Capture the cell that displays the provided text and extract its (X, Y) central coordinate. 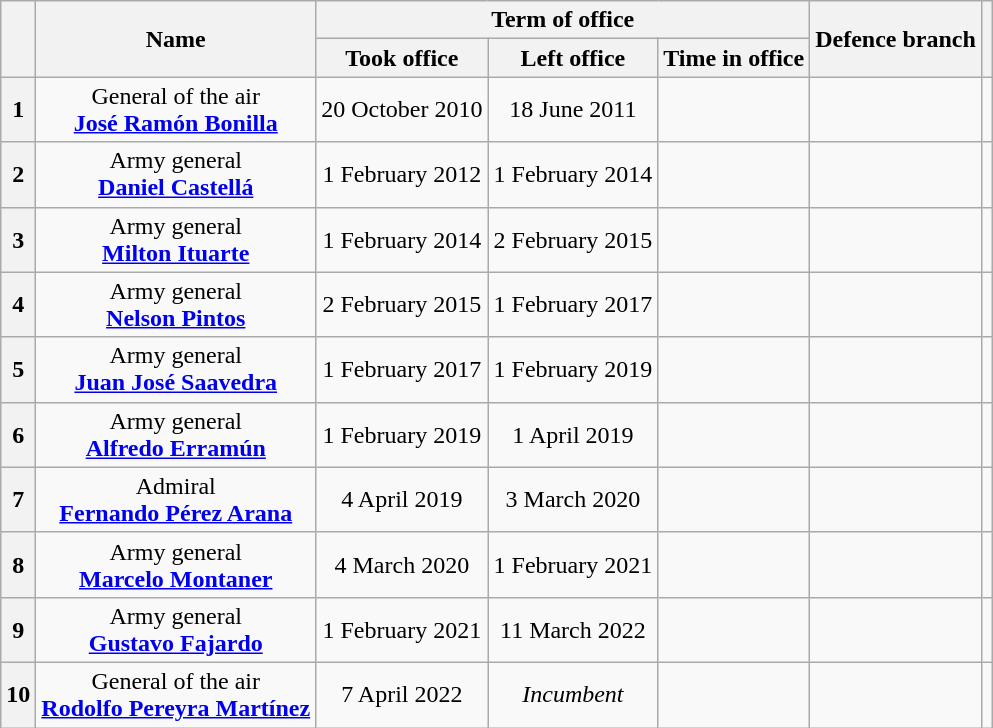
3 March 2020 (573, 500)
1 February 2012 (402, 174)
Left office (573, 58)
Time in office (734, 58)
20 October 2010 (402, 110)
Army generalJuan José Saavedra (176, 370)
Army generalMilton Ituarte (176, 240)
6 (18, 434)
10 (18, 694)
4 April 2019 (402, 500)
1 April 2019 (573, 434)
8 (18, 564)
Defence branch (896, 39)
Term of office (563, 20)
4 March 2020 (402, 564)
11 March 2022 (573, 630)
18 June 2011 (573, 110)
2 (18, 174)
Incumbent (573, 694)
Army generalAlfredo Erramún (176, 434)
General of the airJosé Ramón Bonilla (176, 110)
Army generalGustavo Fajardo (176, 630)
Army generalMarcelo Montaner (176, 564)
7 (18, 500)
5 (18, 370)
Took office (402, 58)
1 (18, 110)
7 April 2022 (402, 694)
Name (176, 39)
General of the airRodolfo Pereyra Martínez (176, 694)
3 (18, 240)
Army generalDaniel Castellá (176, 174)
AdmiralFernando Pérez Arana (176, 500)
4 (18, 304)
9 (18, 630)
Army generalNelson Pintos (176, 304)
